Locate the cell with the specified text and output its (X, Y) center coordinate. 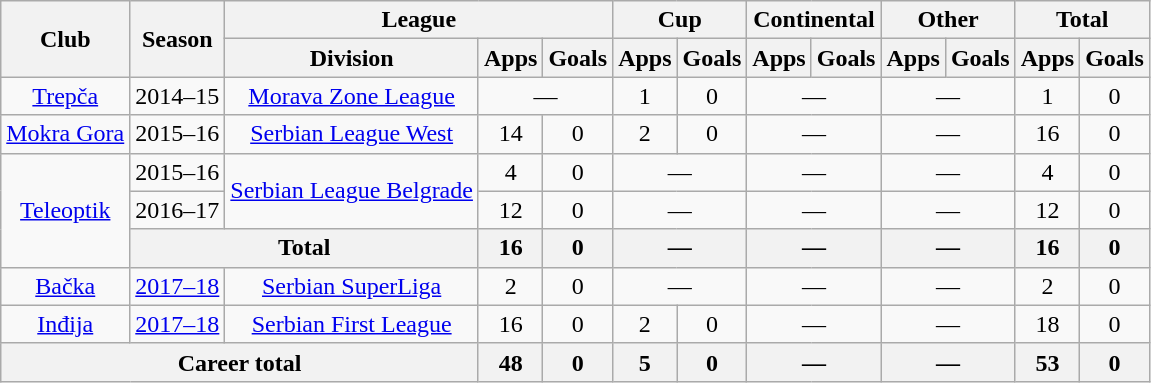
2014–15 (178, 96)
Serbian SuperLiga (352, 286)
Inđija (66, 324)
Career total (240, 362)
Other (948, 20)
Cup (680, 20)
Serbian First League (352, 324)
League (419, 20)
14 (510, 134)
5 (645, 362)
Serbian League Belgrade (352, 191)
53 (1047, 362)
Bačka (66, 286)
48 (510, 362)
Teleoptik (66, 210)
Club (66, 39)
18 (1047, 324)
Continental (814, 20)
Serbian League West (352, 134)
Morava Zone League (352, 96)
Division (352, 58)
Mokra Gora (66, 134)
2016–17 (178, 210)
Trepča (66, 96)
Season (178, 39)
